Provide the [X, Y] coordinate of the cell's center where the given text is located.  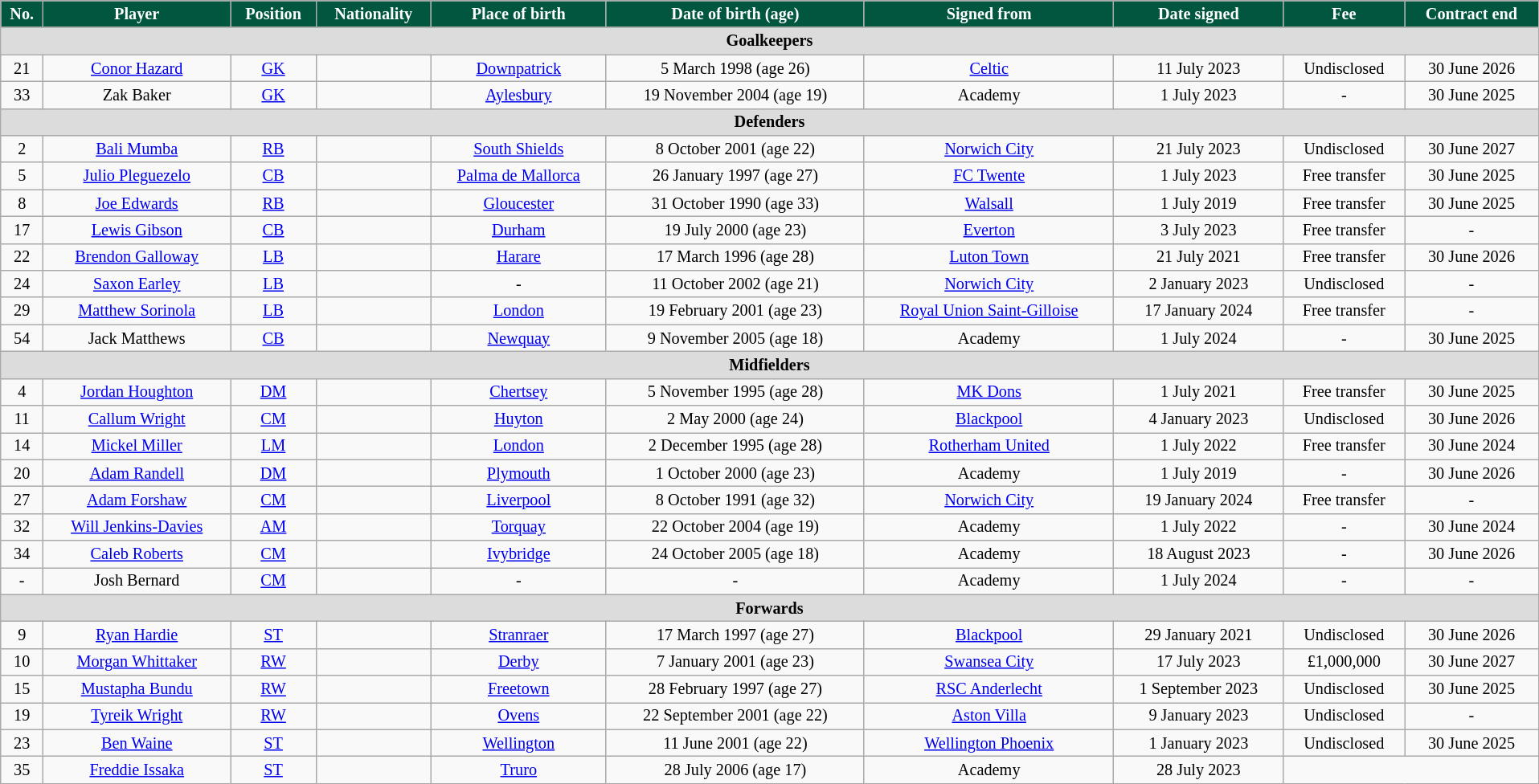
Forwards [770, 608]
28 February 1997 (age 27) [735, 688]
Signed from [988, 14]
Caleb Roberts [137, 553]
MK Dons [988, 392]
Zak Baker [137, 95]
Adam Forshaw [137, 500]
Fee [1344, 14]
Conor Hazard [137, 67]
South Shields [518, 149]
Nationality [373, 14]
Newquay [518, 338]
19 [23, 716]
Matthew Sorinola [137, 311]
Tyreik Wright [137, 716]
10 [23, 662]
29 [23, 311]
No. [23, 14]
Royal Union Saint-Gilloise [988, 311]
Celtic [988, 67]
34 [23, 553]
17 [23, 230]
Harare [518, 257]
Plymouth [518, 473]
Durham [518, 230]
Bali Mumba [137, 149]
LM [273, 446]
32 [23, 527]
Jordan Houghton [137, 392]
Huyton [518, 419]
11 [23, 419]
Chertsey [518, 392]
Defenders [770, 122]
Swansea City [988, 662]
Rotherham United [988, 446]
Joe Edwards [137, 203]
Callum Wright [137, 419]
Mickel Miller [137, 446]
Goalkeepers [770, 41]
Player [137, 14]
24 [23, 284]
8 October 1991 (age 32) [735, 500]
19 November 2004 (age 19) [735, 95]
FC Twente [988, 176]
3 July 2023 [1199, 230]
£1,000,000 [1344, 662]
35 [23, 770]
2 [23, 149]
9 [23, 635]
1 September 2023 [1199, 688]
23 [23, 743]
27 [23, 500]
29 January 2021 [1199, 635]
Downpatrick [518, 67]
17 July 2023 [1199, 662]
15 [23, 688]
9 November 2005 (age 18) [735, 338]
5 [23, 176]
Adam Randell [137, 473]
Date of birth (age) [735, 14]
Liverpool [518, 500]
31 October 1990 (age 33) [735, 203]
Ryan Hardie [137, 635]
4 January 2023 [1199, 419]
Gloucester [518, 203]
Truro [518, 770]
Lewis Gibson [137, 230]
Morgan Whittaker [137, 662]
Julio Pleguezelo [137, 176]
19 July 2000 (age 23) [735, 230]
8 October 2001 (age 22) [735, 149]
Date signed [1199, 14]
1 October 2000 (age 23) [735, 473]
54 [23, 338]
21 July 2021 [1199, 257]
Aylesbury [518, 95]
20 [23, 473]
5 March 1998 (age 26) [735, 67]
17 March 1997 (age 27) [735, 635]
8 [23, 203]
5 November 1995 (age 28) [735, 392]
Aston Villa [988, 716]
Wellington [518, 743]
28 July 2023 [1199, 770]
Derby [518, 662]
Will Jenkins-Davies [137, 527]
Freddie Issaka [137, 770]
Freetown [518, 688]
Saxon Earley [137, 284]
Mustapha Bundu [137, 688]
19 February 2001 (age 23) [735, 311]
Position [273, 14]
2 December 1995 (age 28) [735, 446]
22 October 2004 (age 19) [735, 527]
21 July 2023 [1199, 149]
Stranraer [518, 635]
Ivybridge [518, 553]
RSC Anderlecht [988, 688]
11 June 2001 (age 22) [735, 743]
26 January 1997 (age 27) [735, 176]
24 October 2005 (age 18) [735, 553]
Walsall [988, 203]
28 July 2006 (age 17) [735, 770]
1 July 2021 [1199, 392]
21 [23, 67]
Contract end [1471, 14]
18 August 2023 [1199, 553]
19 January 2024 [1199, 500]
7 January 2001 (age 23) [735, 662]
Wellington Phoenix [988, 743]
11 July 2023 [1199, 67]
AM [273, 527]
9 January 2023 [1199, 716]
Luton Town [988, 257]
Midfielders [770, 365]
22 September 2001 (age 22) [735, 716]
Josh Bernard [137, 581]
Place of birth [518, 14]
Everton [988, 230]
17 January 2024 [1199, 311]
1 January 2023 [1199, 743]
17 March 1996 (age 28) [735, 257]
4 [23, 392]
2 May 2000 (age 24) [735, 419]
2 January 2023 [1199, 284]
Ben Waine [137, 743]
33 [23, 95]
11 October 2002 (age 21) [735, 284]
22 [23, 257]
Palma de Mallorca [518, 176]
Brendon Galloway [137, 257]
Torquay [518, 527]
14 [23, 446]
Jack Matthews [137, 338]
Ovens [518, 716]
